From the cell containing the given text, extract its center point as (X, Y) coordinate. 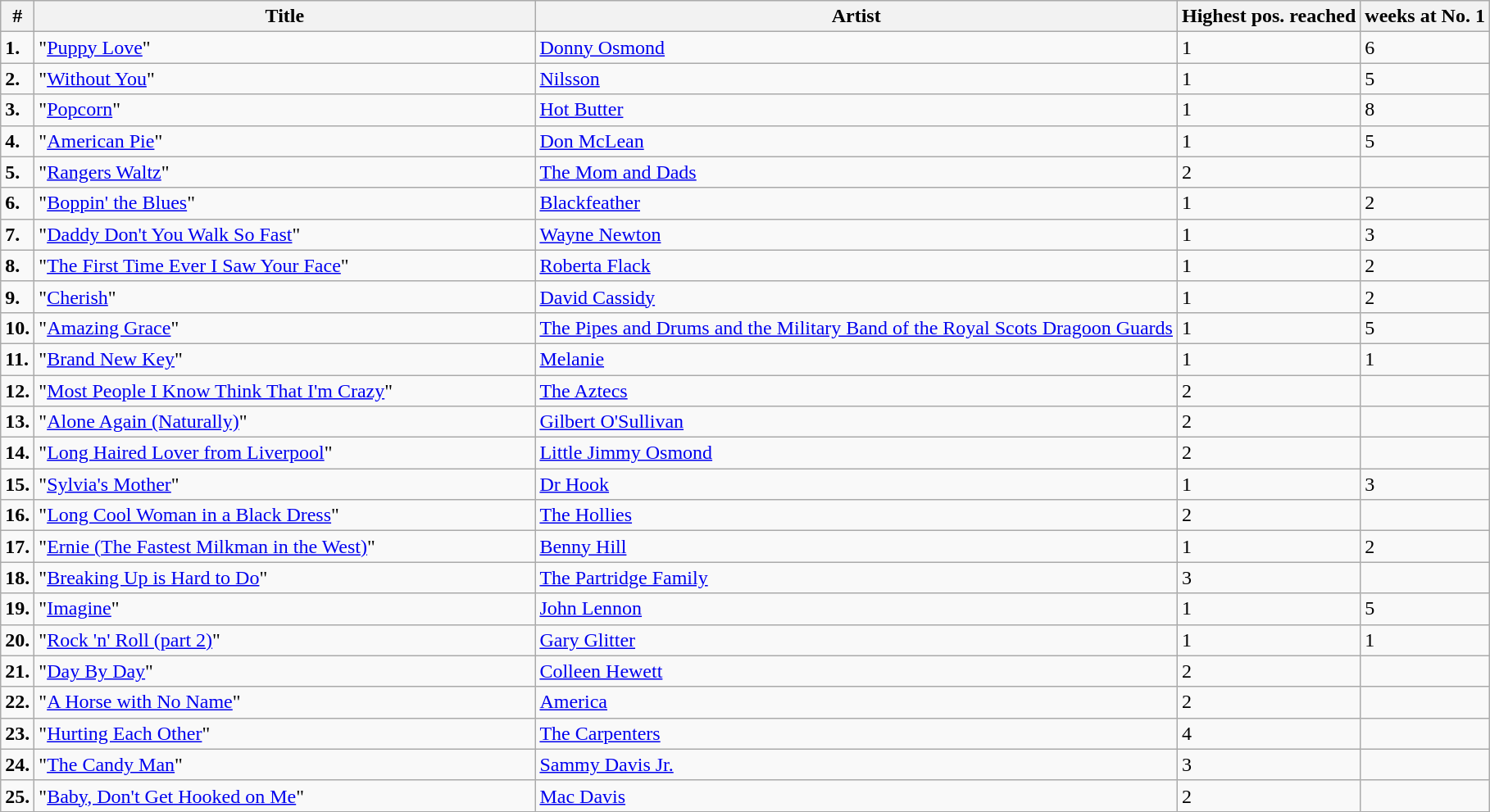
"Sylvia's Mother" (285, 484)
The Mom and Dads (856, 172)
"Boppin' the Blues" (285, 203)
6. (18, 203)
"Puppy Love" (285, 48)
Blackfeather (856, 203)
4 (1269, 733)
"Cherish" (285, 297)
21. (18, 671)
"Breaking Up is Hard to Do" (285, 578)
"The First Time Ever I Saw Your Face" (285, 265)
5. (18, 172)
The Pipes and Drums and the Military Band of the Royal Scots Dragoon Guards (856, 328)
14. (18, 453)
19. (18, 609)
Hot Butter (856, 110)
1. (18, 48)
weeks at No. 1 (1425, 16)
Don McLean (856, 141)
The Partridge Family (856, 578)
"Popcorn" (285, 110)
8. (18, 265)
13. (18, 422)
25. (18, 796)
Colleen Hewett (856, 671)
The Hollies (856, 515)
22. (18, 702)
"A Horse with No Name" (285, 702)
15. (18, 484)
"Amazing Grace" (285, 328)
18. (18, 578)
Sammy Davis Jr. (856, 764)
6 (1425, 48)
# (18, 16)
David Cassidy (856, 297)
Donny Osmond (856, 48)
"Daddy Don't You Walk So Fast" (285, 234)
Dr Hook (856, 484)
"Ernie (The Fastest Milkman in the West)" (285, 547)
2. (18, 79)
4. (18, 141)
Roberta Flack (856, 265)
16. (18, 515)
"Day By Day" (285, 671)
Gary Glitter (856, 640)
The Carpenters (856, 733)
3. (18, 110)
"Baby, Don't Get Hooked on Me" (285, 796)
"Rock 'n' Roll (part 2)" (285, 640)
"Imagine" (285, 609)
20. (18, 640)
Nilsson (856, 79)
"Long Cool Woman in a Black Dress" (285, 515)
America (856, 702)
Gilbert O'Sullivan (856, 422)
23. (18, 733)
11. (18, 359)
"American Pie" (285, 141)
"Long Haired Lover from Liverpool" (285, 453)
10. (18, 328)
Wayne Newton (856, 234)
8 (1425, 110)
"Brand New Key" (285, 359)
Little Jimmy Osmond (856, 453)
"Alone Again (Naturally)" (285, 422)
17. (18, 547)
The Aztecs (856, 391)
Highest pos. reached (1269, 16)
"Hurting Each Other" (285, 733)
"Without You" (285, 79)
7. (18, 234)
Title (285, 16)
24. (18, 764)
Mac Davis (856, 796)
Artist (856, 16)
9. (18, 297)
Melanie (856, 359)
"Rangers Waltz" (285, 172)
12. (18, 391)
John Lennon (856, 609)
"The Candy Man" (285, 764)
Benny Hill (856, 547)
"Most People I Know Think That I'm Crazy" (285, 391)
